Return the (X, Y) coordinate for the center point of the cell that contains the specified text.  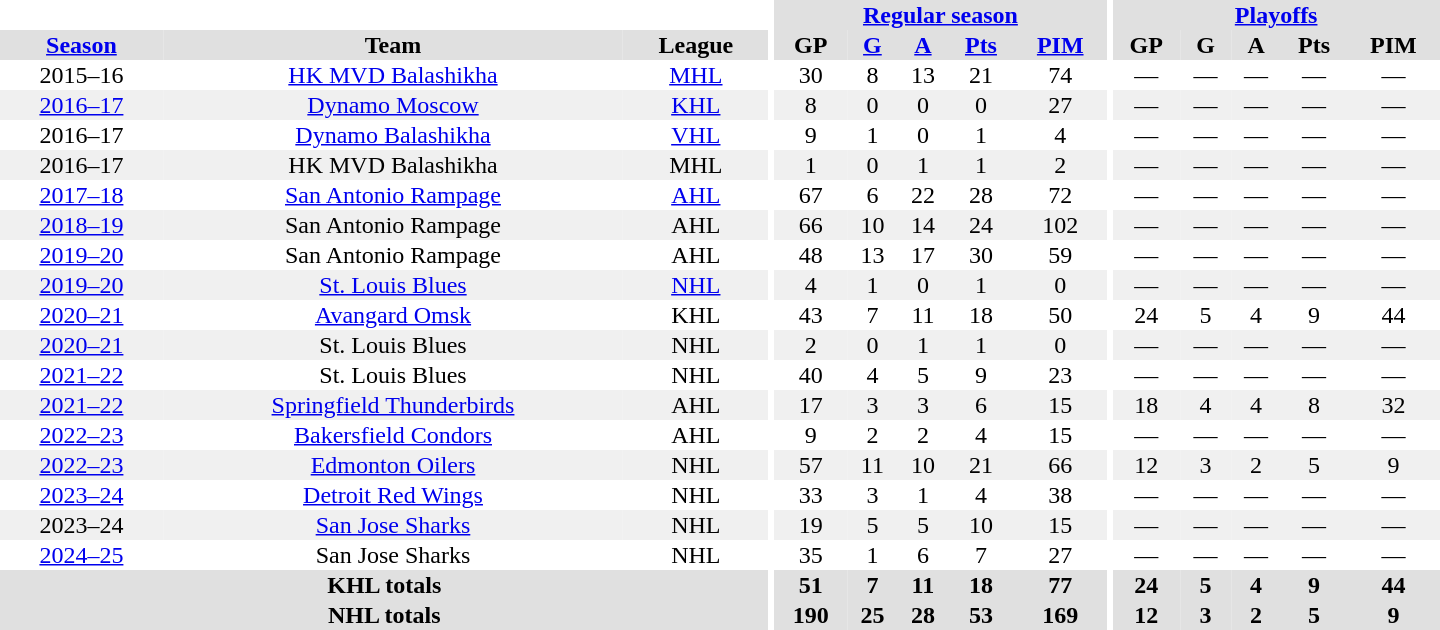
38 (1060, 495)
Dynamo Balashikha (393, 135)
League (696, 45)
NHL totals (384, 615)
19 (810, 525)
59 (1060, 255)
2018–19 (82, 225)
14 (924, 225)
33 (810, 495)
23 (1060, 375)
72 (1060, 195)
190 (810, 615)
Detroit Red Wings (393, 495)
53 (981, 615)
Avangard Omsk (393, 315)
22 (924, 195)
KHL totals (384, 585)
Springfield Thunderbirds (393, 405)
51 (810, 585)
2015–16 (82, 75)
25 (872, 615)
32 (1394, 405)
Bakersfield Condors (393, 435)
48 (810, 255)
74 (1060, 75)
102 (1060, 225)
2024–25 (82, 555)
Team (393, 45)
57 (810, 465)
VHL (696, 135)
169 (1060, 615)
Regular season (940, 15)
Season (82, 45)
40 (810, 375)
35 (810, 555)
67 (810, 195)
77 (1060, 585)
50 (1060, 315)
2017–18 (82, 195)
Dynamo Moscow (393, 105)
Playoffs (1276, 15)
Edmonton Oilers (393, 465)
43 (810, 315)
